Locate the cell with the specified text and output its [x, y] center coordinate. 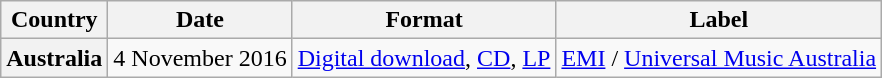
4 November 2016 [200, 58]
Digital download, CD, LP [424, 58]
Label [719, 20]
Format [424, 20]
Country [54, 20]
Australia [54, 58]
Date [200, 20]
EMI / Universal Music Australia [719, 58]
